Identify which cell holds the provided text, then report its [X, Y] central coordinate. 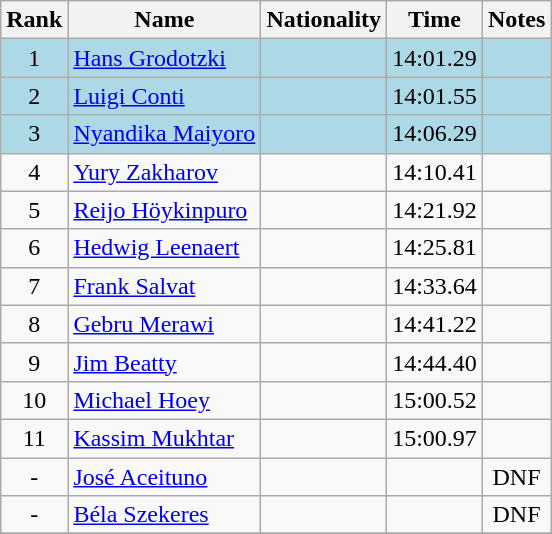
Notes [516, 20]
Rank [34, 20]
José Aceituno [164, 477]
5 [34, 210]
14:41.22 [435, 324]
4 [34, 172]
14:21.92 [435, 210]
Jim Beatty [164, 362]
Gebru Merawi [164, 324]
14:01.55 [435, 96]
14:01.29 [435, 58]
1 [34, 58]
Béla Szekeres [164, 515]
2 [34, 96]
Nyandika Maiyoro [164, 134]
6 [34, 248]
Name [164, 20]
14:33.64 [435, 286]
14:10.41 [435, 172]
Hedwig Leenaert [164, 248]
Hans Grodotzki [164, 58]
Nationality [324, 20]
9 [34, 362]
3 [34, 134]
Reijo Höykinpuro [164, 210]
15:00.97 [435, 438]
15:00.52 [435, 400]
Luigi Conti [164, 96]
Kassim Mukhtar [164, 438]
8 [34, 324]
14:44.40 [435, 362]
Yury Zakharov [164, 172]
Michael Hoey [164, 400]
Time [435, 20]
10 [34, 400]
Frank Salvat [164, 286]
7 [34, 286]
11 [34, 438]
14:06.29 [435, 134]
14:25.81 [435, 248]
